Capture the cell that displays the provided text and extract its (x, y) central coordinate. 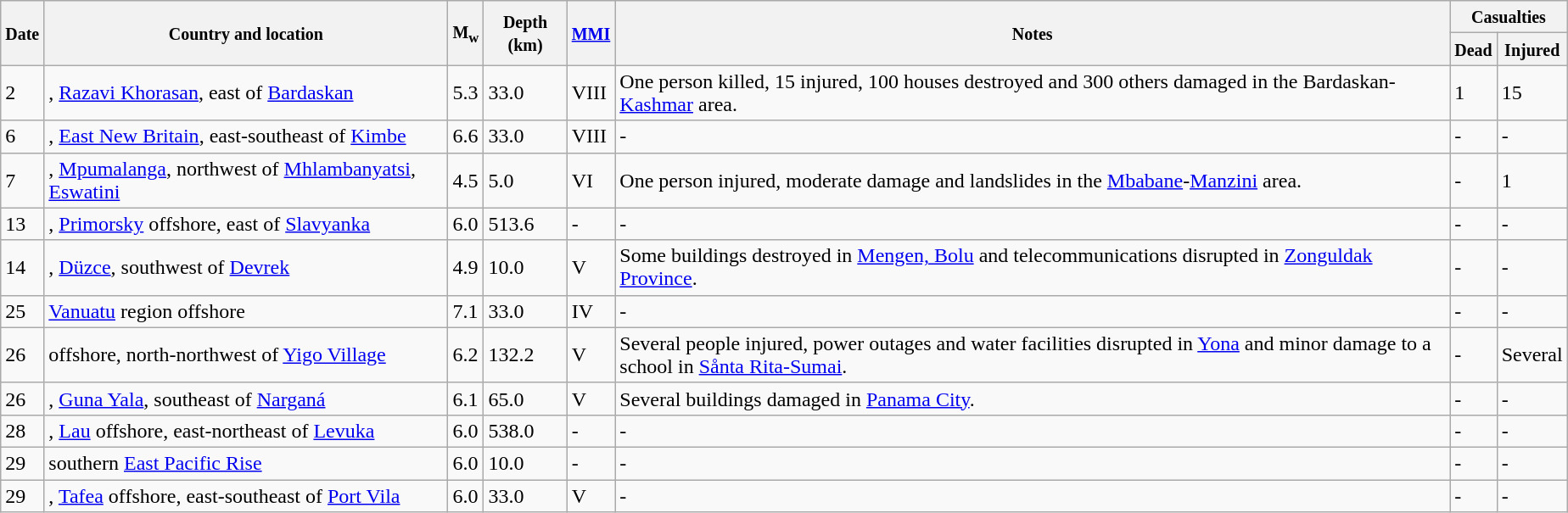
Dead (1474, 49)
, Primorsky offshore, east of Slavyanka (246, 224)
, Tafea offshore, east-southeast of Port Vila (246, 496)
Several (1532, 354)
7 (22, 180)
Several buildings damaged in Panama City. (1033, 399)
, East New Britain, east-southeast of Kimbe (246, 137)
538.0 (525, 431)
MMI (591, 33)
Several people injured, power outages and water facilities disrupted in Yona and minor damage to a school in Sånta Rita-Sumai. (1033, 354)
5.0 (525, 180)
Some buildings destroyed in Mengen, Bolu and telecommunications disrupted in Zonguldak Province. (1033, 268)
6.2 (466, 354)
One person killed, 15 injured, 100 houses destroyed and 300 others damaged in the Bardaskan-Kashmar area. (1033, 93)
Vanuatu region offshore (246, 311)
6.1 (466, 399)
, Razavi Khorasan, east of Bardaskan (246, 93)
2 (22, 93)
offshore, north-northwest of Yigo Village (246, 354)
513.6 (525, 224)
6.6 (466, 137)
132.2 (525, 354)
, Lau offshore, east-northeast of Levuka (246, 431)
4.5 (466, 180)
Country and location (246, 33)
13 (22, 224)
Notes (1033, 33)
One person injured, moderate damage and landslides in the Mbabane-Manzini area. (1033, 180)
, Düzce, southwest of Devrek (246, 268)
VI (591, 180)
, Guna Yala, southeast of Narganá (246, 399)
Injured (1532, 49)
65.0 (525, 399)
28 (22, 431)
Date (22, 33)
Mw (466, 33)
14 (22, 268)
15 (1532, 93)
4.9 (466, 268)
Depth (km) (525, 33)
, Mpumalanga, northwest of Mhlambanyatsi, Eswatini (246, 180)
IV (591, 311)
Casualties (1509, 17)
5.3 (466, 93)
6 (22, 137)
southern East Pacific Rise (246, 463)
7.1 (466, 311)
25 (22, 311)
